Locate the cell with the specified text and output its [X, Y] center coordinate. 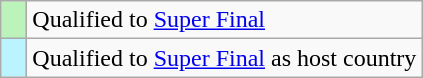
Qualified to Super Final [224, 20]
Qualified to Super Final as host country [224, 58]
